Provide the (x, y) coordinate of the cell's center where the given text is located.  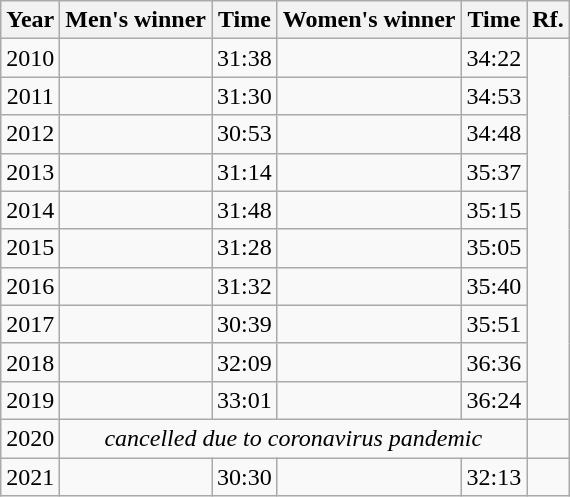
35:51 (494, 324)
34:22 (494, 58)
2012 (30, 134)
30:39 (245, 324)
35:40 (494, 286)
2021 (30, 477)
Men's winner (136, 20)
35:05 (494, 248)
Rf. (548, 20)
2019 (30, 400)
31:32 (245, 286)
2016 (30, 286)
34:48 (494, 134)
30:30 (245, 477)
2017 (30, 324)
cancelled due to coronavirus pandemic (294, 438)
2020 (30, 438)
31:14 (245, 172)
2013 (30, 172)
32:13 (494, 477)
2014 (30, 210)
31:30 (245, 96)
2010 (30, 58)
Women's winner (369, 20)
2018 (30, 362)
36:24 (494, 400)
2015 (30, 248)
34:53 (494, 96)
31:38 (245, 58)
30:53 (245, 134)
32:09 (245, 362)
31:28 (245, 248)
35:15 (494, 210)
33:01 (245, 400)
36:36 (494, 362)
35:37 (494, 172)
Year (30, 20)
2011 (30, 96)
31:48 (245, 210)
